From the cell containing the given text, extract its center point as [x, y] coordinate. 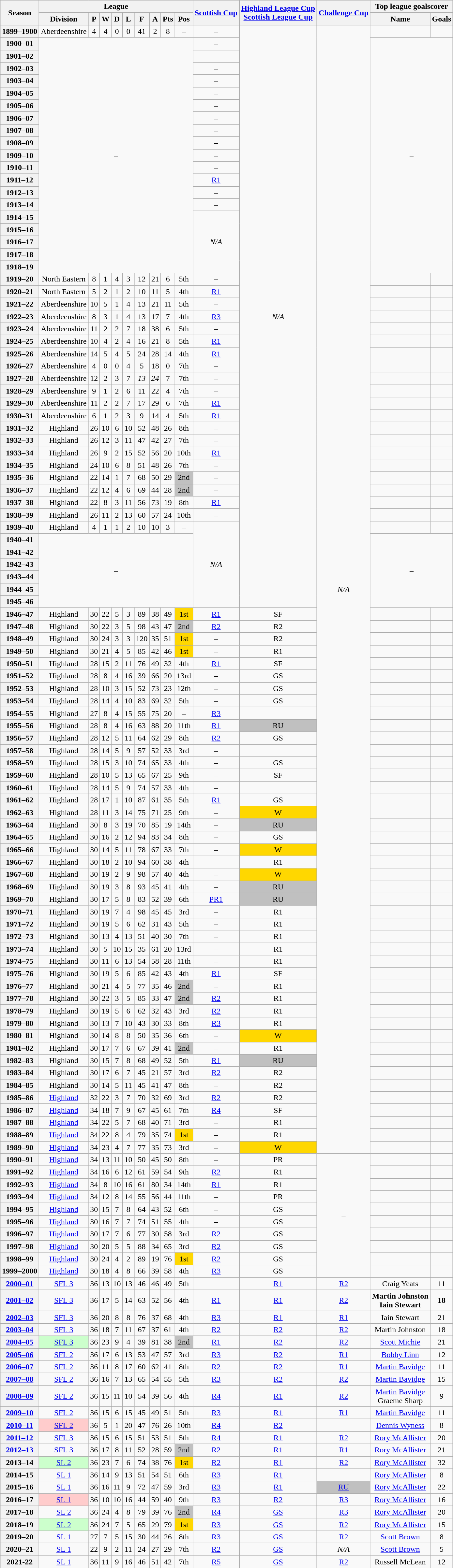
2006–07 [20, 1367]
1983–84 [20, 1073]
2016–17 [20, 1500]
1928–29 [20, 391]
1990–91 [20, 1160]
1970–71 [20, 912]
1902–03 [20, 68]
Pts [168, 19]
1937–38 [20, 502]
1964–65 [20, 837]
1954–55 [20, 713]
1987–88 [20, 1122]
1986–87 [20, 1110]
2020–21 [20, 1549]
1972–73 [20, 936]
F [142, 19]
L [128, 19]
1956–57 [20, 738]
1944–45 [20, 589]
Iain Stewart [400, 1317]
Scottish Cup [216, 13]
1974–75 [20, 961]
12th [184, 688]
1935–36 [20, 478]
1991–92 [20, 1172]
Martin Johnston [400, 1330]
1931–32 [20, 428]
Division [64, 19]
1951–52 [20, 676]
1923–24 [20, 329]
2002–03 [20, 1317]
1985–86 [20, 1098]
2015–16 [20, 1487]
1926–27 [20, 366]
1907–08 [20, 130]
1959–60 [20, 775]
1933–34 [20, 453]
League [116, 7]
1994–95 [20, 1209]
P [94, 19]
1942–43 [20, 565]
2000–01 [20, 1284]
Dennis Wyness [400, 1425]
2011–12 [20, 1438]
78 [142, 850]
1963–64 [20, 825]
1955–56 [20, 726]
R5 [216, 1561]
1932–33 [20, 440]
1984–85 [20, 1085]
1904–05 [20, 93]
1981–82 [20, 1048]
1911–12 [20, 180]
2012–13 [20, 1450]
1982–83 [20, 1060]
Russell McLean [400, 1561]
72 [142, 1487]
Highland League CupScottish League Cup [278, 13]
1960–61 [20, 788]
2017–18 [20, 1512]
1912–13 [20, 193]
93 [142, 887]
2005–06 [20, 1354]
2010–11 [20, 1425]
2019–20 [20, 1537]
1921–22 [20, 304]
81 [155, 1342]
2004–05 [20, 1342]
Bobby Linn [400, 1354]
1945–46 [20, 602]
Craig Yeats [400, 1284]
1953–54 [20, 701]
1999–2000 [20, 1271]
1943–44 [20, 577]
1971–72 [20, 924]
2001–02 [20, 1301]
Challenge Cup [344, 13]
1939–40 [20, 527]
1922–23 [20, 316]
1992–93 [20, 1185]
1910–11 [20, 168]
1908–09 [20, 143]
1980–81 [20, 1036]
1969–70 [20, 899]
Pos [184, 19]
2003–04 [20, 1330]
1978–79 [20, 1011]
Scott Michie [400, 1342]
1915–16 [20, 230]
1961–62 [20, 800]
1946–47 [20, 614]
1938–39 [20, 515]
80 [155, 1185]
1993–94 [20, 1197]
1950–51 [20, 664]
1958–59 [20, 763]
1934–35 [20, 465]
31 [155, 924]
1914–15 [20, 217]
1989–90 [20, 1147]
87 [142, 800]
1976–77 [20, 986]
1949–50 [20, 651]
1920–21 [20, 292]
D [117, 19]
1979–80 [20, 1023]
1966–67 [20, 862]
Goals [442, 19]
1968–69 [20, 887]
Season [20, 13]
1899–1900 [20, 31]
1924–25 [20, 341]
120 [142, 639]
Martin JohnstonIain Stewart [400, 1301]
1977–78 [20, 999]
PR1 [216, 899]
1900–01 [20, 44]
2009–10 [20, 1413]
1918–19 [20, 267]
1925–26 [20, 353]
2018–19 [20, 1524]
1997–98 [20, 1246]
1941–42 [20, 552]
1957–58 [20, 750]
1913–14 [20, 205]
1905–06 [20, 106]
1967–68 [20, 874]
1906–07 [20, 118]
2021-22 [20, 1561]
1988–89 [20, 1135]
2013–14 [20, 1462]
1998–99 [20, 1259]
1962–63 [20, 813]
A [155, 19]
1948–49 [20, 639]
1947–48 [20, 626]
1901–02 [20, 56]
2008–09 [20, 1396]
1952–53 [20, 688]
2014–15 [20, 1475]
1996–97 [20, 1234]
1916–17 [20, 242]
1965–66 [20, 850]
1919–20 [20, 279]
1930–31 [20, 416]
1929–30 [20, 403]
1975–76 [20, 974]
1917–18 [20, 254]
1903–04 [20, 81]
Name [400, 19]
2007–08 [20, 1379]
1909–10 [20, 155]
Top league goalscorer [412, 7]
1940–41 [20, 539]
1995–96 [20, 1222]
1973–74 [20, 949]
Martin BavidgeGraeme Sharp [400, 1396]
1936–37 [20, 490]
1927–28 [20, 379]
